For the text-containing cell, return its midpoint in (X, Y) coordinate format. 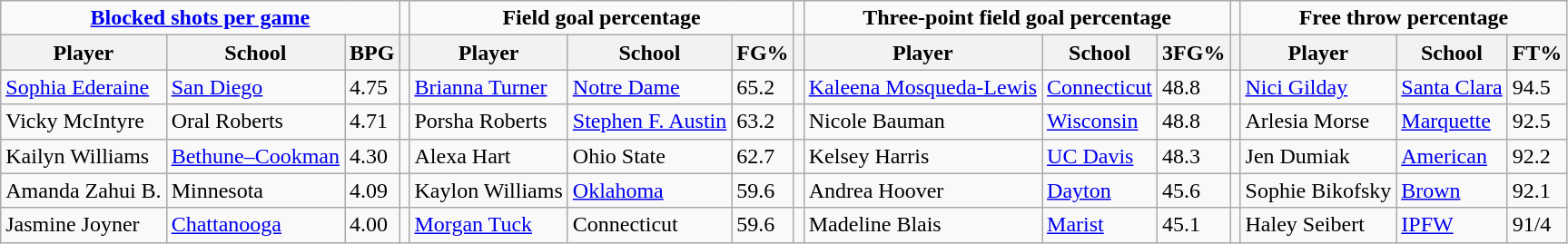
94.5 (1537, 87)
Free throw percentage (1404, 18)
4.71 (372, 122)
American (1452, 156)
Vicky McIntyre (84, 122)
Porsha Roberts (488, 122)
Kelsey Harris (922, 156)
Chattanooga (255, 225)
3FG% (1194, 53)
Madeline Blais (922, 225)
Sophia Ederaine (84, 87)
62.7 (763, 156)
4.00 (372, 225)
FG% (763, 53)
Kailyn Williams (84, 156)
92.2 (1537, 156)
Kaleena Mosqueda-Lewis (922, 87)
Brown (1452, 190)
4.09 (372, 190)
65.2 (763, 87)
BPG (372, 53)
48.3 (1194, 156)
Brianna Turner (488, 87)
San Diego (255, 87)
Notre Dame (649, 87)
Field goal percentage (601, 18)
FT% (1537, 53)
Three-point field goal percentage (1017, 18)
Blocked shots per game (200, 18)
Arlesia Morse (1318, 122)
91/4 (1537, 225)
Alexa Hart (488, 156)
92.5 (1537, 122)
Sophie Bikofsky (1318, 190)
45.6 (1194, 190)
Dayton (1100, 190)
Kaylon Williams (488, 190)
Amanda Zahui B. (84, 190)
Santa Clara (1452, 87)
UC Davis (1100, 156)
Marist (1100, 225)
Ohio State (649, 156)
4.75 (372, 87)
45.1 (1194, 225)
Marquette (1452, 122)
Jen Dumiak (1318, 156)
Morgan Tuck (488, 225)
Wisconsin (1100, 122)
Oral Roberts (255, 122)
IPFW (1452, 225)
92.1 (1537, 190)
Andrea Hoover (922, 190)
Haley Seibert (1318, 225)
Stephen F. Austin (649, 122)
4.30 (372, 156)
Bethune–Cookman (255, 156)
Jasmine Joyner (84, 225)
63.2 (763, 122)
Nici Gilday (1318, 87)
Minnesota (255, 190)
Oklahoma (649, 190)
Nicole Bauman (922, 122)
